Return the [X, Y] coordinate for the center point of the cell that contains the specified text.  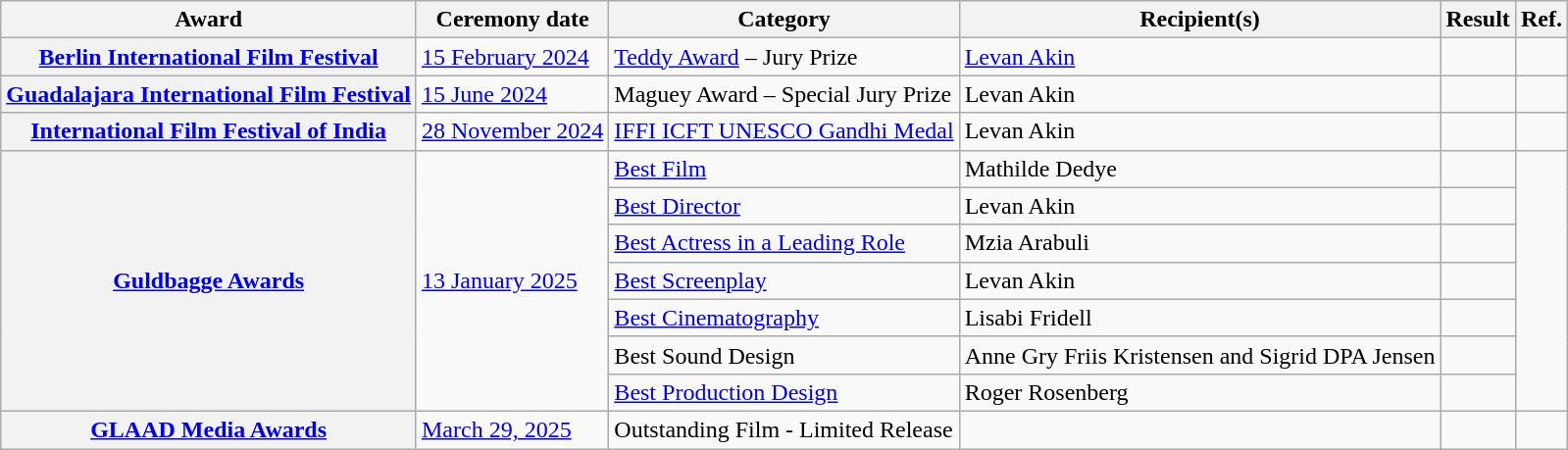
Maguey Award – Special Jury Prize [784, 94]
Recipient(s) [1200, 20]
IFFI ICFT UNESCO Gandhi Medal [784, 131]
Best Cinematography [784, 318]
28 November 2024 [512, 131]
Anne Gry Friis Kristensen and Sigrid DPA Jensen [1200, 355]
Guadalajara International Film Festival [209, 94]
Mzia Arabuli [1200, 243]
March 29, 2025 [512, 429]
15 June 2024 [512, 94]
Best Sound Design [784, 355]
Roger Rosenberg [1200, 392]
Outstanding Film - Limited Release [784, 429]
Teddy Award – Jury Prize [784, 57]
Result [1478, 20]
Ref. [1542, 20]
Category [784, 20]
15 February 2024 [512, 57]
Best Director [784, 206]
Best Screenplay [784, 280]
Best Production Design [784, 392]
Lisabi Fridell [1200, 318]
Best Film [784, 169]
Guldbagge Awards [209, 280]
Ceremony date [512, 20]
Best Actress in a Leading Role [784, 243]
Berlin International Film Festival [209, 57]
Award [209, 20]
GLAAD Media Awards [209, 429]
13 January 2025 [512, 280]
Mathilde Dedye [1200, 169]
International Film Festival of India [209, 131]
